Return [x, y] of the center of cell containing provided text 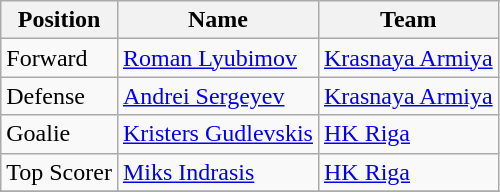
Roman Lyubimov [218, 58]
Top Scorer [60, 172]
Team [408, 20]
Andrei Sergeyev [218, 96]
Name [218, 20]
Miks Indrasis [218, 172]
Forward [60, 58]
Kristers Gudlevskis [218, 134]
Goalie [60, 134]
Position [60, 20]
Defense [60, 96]
